For the text-containing cell, return its midpoint in [x, y] coordinate format. 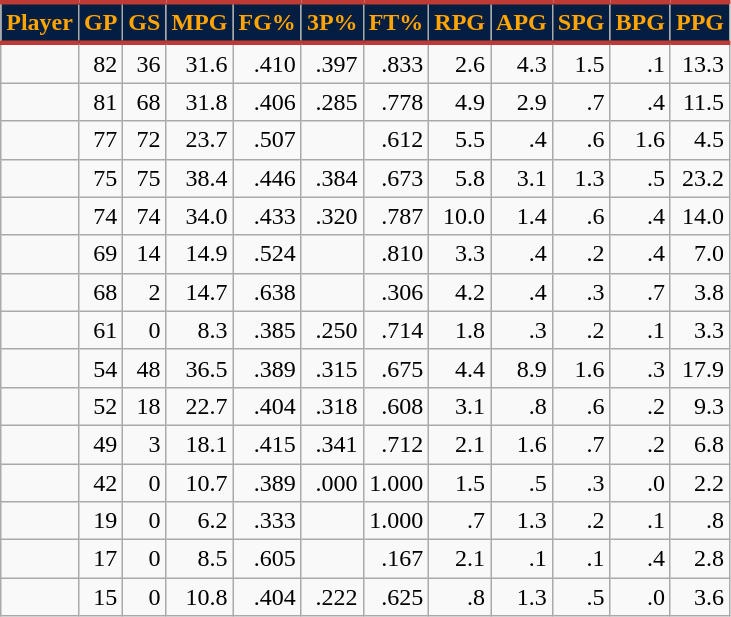
81 [100, 102]
APG [522, 22]
49 [100, 444]
GS [144, 22]
8.5 [200, 559]
.318 [332, 406]
.415 [267, 444]
2.8 [700, 559]
5.5 [460, 140]
.397 [332, 63]
FG% [267, 22]
.675 [396, 368]
BPG [640, 22]
SPG [581, 22]
14.0 [700, 216]
15 [100, 597]
.385 [267, 330]
.714 [396, 330]
13.3 [700, 63]
31.8 [200, 102]
.285 [332, 102]
19 [100, 521]
23.7 [200, 140]
31.6 [200, 63]
PPG [700, 22]
17.9 [700, 368]
17 [100, 559]
8.3 [200, 330]
3.8 [700, 292]
52 [100, 406]
18.1 [200, 444]
.810 [396, 254]
82 [100, 63]
36 [144, 63]
.315 [332, 368]
.222 [332, 597]
22.7 [200, 406]
14 [144, 254]
3P% [332, 22]
MPG [200, 22]
.333 [267, 521]
14.7 [200, 292]
.167 [396, 559]
38.4 [200, 178]
6.8 [700, 444]
10.7 [200, 483]
.000 [332, 483]
.446 [267, 178]
RPG [460, 22]
.787 [396, 216]
.406 [267, 102]
10.8 [200, 597]
72 [144, 140]
.605 [267, 559]
.507 [267, 140]
1.8 [460, 330]
2.9 [522, 102]
4.2 [460, 292]
34.0 [200, 216]
6.2 [200, 521]
.250 [332, 330]
.410 [267, 63]
77 [100, 140]
18 [144, 406]
.833 [396, 63]
.778 [396, 102]
42 [100, 483]
.712 [396, 444]
8.9 [522, 368]
2.6 [460, 63]
FT% [396, 22]
.612 [396, 140]
.433 [267, 216]
2.2 [700, 483]
54 [100, 368]
.608 [396, 406]
Player [40, 22]
.625 [396, 597]
.306 [396, 292]
5.8 [460, 178]
4.3 [522, 63]
.524 [267, 254]
.384 [332, 178]
61 [100, 330]
14.9 [200, 254]
4.4 [460, 368]
7.0 [700, 254]
11.5 [700, 102]
2 [144, 292]
.341 [332, 444]
36.5 [200, 368]
4.5 [700, 140]
4.9 [460, 102]
GP [100, 22]
10.0 [460, 216]
3 [144, 444]
9.3 [700, 406]
1.4 [522, 216]
.673 [396, 178]
.320 [332, 216]
48 [144, 368]
.638 [267, 292]
3.6 [700, 597]
23.2 [700, 178]
69 [100, 254]
